Locate the cell with the specified text and output its [X, Y] center coordinate. 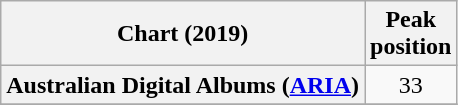
Chart (2019) [183, 34]
33 [411, 85]
Peakposition [411, 34]
Australian Digital Albums (ARIA) [183, 85]
